Capture the cell that displays the provided text and extract its (X, Y) central coordinate. 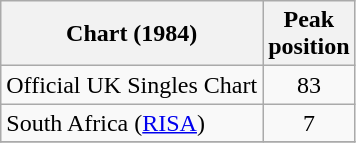
83 (309, 85)
7 (309, 123)
Chart (1984) (132, 34)
Official UK Singles Chart (132, 85)
Peakposition (309, 34)
South Africa (RISA) (132, 123)
